Output the (X, Y) coordinate of the center of the cell containing the given text.  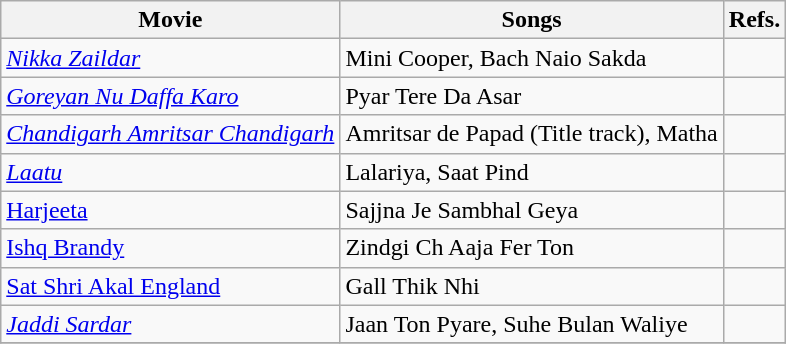
Chandigarh Amritsar Chandigarh (170, 134)
Pyar Tere Da Asar (532, 96)
Sat Shri Akal England (170, 286)
Amritsar de Papad (Title track), Matha (532, 134)
Jaan Ton Pyare, Suhe Bulan Waliye (532, 324)
Lalariya, Saat Pind (532, 172)
Zindgi Ch Aaja Fer Ton (532, 248)
Sajjna Je Sambhal Geya (532, 210)
Ishq Brandy (170, 248)
Gall Thik Nhi (532, 286)
Goreyan Nu Daffa Karo (170, 96)
Nikka Zaildar (170, 58)
Songs (532, 20)
Jaddi Sardar (170, 324)
Refs. (754, 20)
Harjeeta (170, 210)
Movie (170, 20)
Mini Cooper, Bach Naio Sakda (532, 58)
Laatu (170, 172)
